Pinpoint the cell where the given text exists, returning its [X, Y] midpoint coordinate. 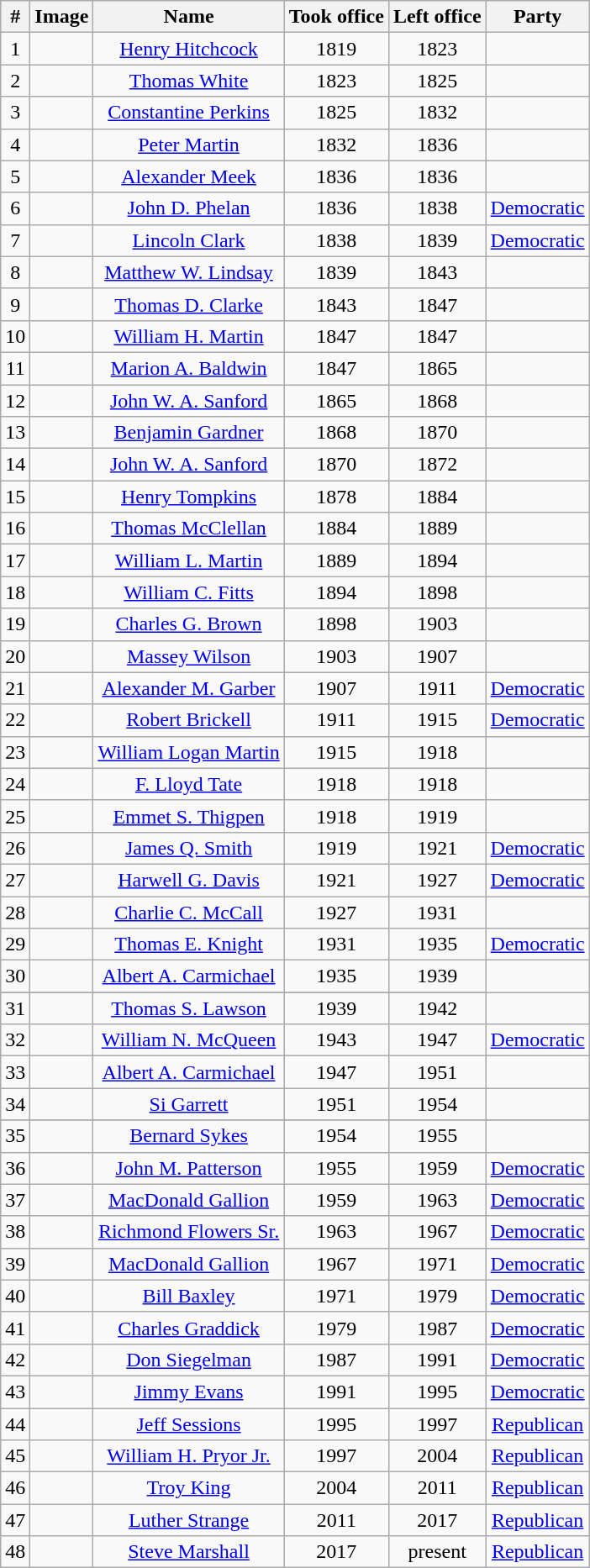
6 [15, 208]
William C. Fitts [188, 592]
45 [15, 1456]
2 [15, 81]
Massey Wilson [188, 656]
19 [15, 624]
25 [15, 816]
Benjamin Gardner [188, 433]
Thomas McClellan [188, 529]
36 [15, 1168]
38 [15, 1232]
Peter Martin [188, 145]
9 [15, 304]
Took office [336, 17]
1 [15, 49]
1943 [336, 1040]
13 [15, 433]
Troy King [188, 1488]
33 [15, 1072]
32 [15, 1040]
1878 [336, 497]
Steve Marshall [188, 1552]
Luther Strange [188, 1520]
Matthew W. Lindsay [188, 272]
4 [15, 145]
F. Lloyd Tate [188, 784]
Thomas White [188, 81]
William H. Martin [188, 336]
Charles G. Brown [188, 624]
44 [15, 1424]
11 [15, 368]
Charles Graddick [188, 1328]
John M. Patterson [188, 1168]
Si Garrett [188, 1104]
Charlie C. McCall [188, 912]
7 [15, 240]
James Q. Smith [188, 848]
12 [15, 401]
15 [15, 497]
Constantine Perkins [188, 113]
# [15, 17]
Alexander M. Garber [188, 688]
Thomas D. Clarke [188, 304]
26 [15, 848]
John D. Phelan [188, 208]
1872 [437, 465]
34 [15, 1104]
Robert Brickell [188, 720]
24 [15, 784]
1819 [336, 49]
41 [15, 1328]
17 [15, 560]
28 [15, 912]
Thomas E. Knight [188, 944]
Bernard Sykes [188, 1136]
22 [15, 720]
39 [15, 1264]
William N. McQueen [188, 1040]
Left office [437, 17]
present [437, 1552]
Harwell G. Davis [188, 880]
10 [15, 336]
William Logan Martin [188, 752]
William L. Martin [188, 560]
Jeff Sessions [188, 1424]
14 [15, 465]
8 [15, 272]
Name [188, 17]
Lincoln Clark [188, 240]
21 [15, 688]
Emmet S. Thigpen [188, 816]
Alexander Meek [188, 176]
30 [15, 976]
46 [15, 1488]
20 [15, 656]
27 [15, 880]
18 [15, 592]
Bill Baxley [188, 1296]
43 [15, 1392]
1942 [437, 1008]
5 [15, 176]
Henry Tompkins [188, 497]
40 [15, 1296]
Marion A. Baldwin [188, 368]
35 [15, 1136]
Don Siegelman [188, 1360]
47 [15, 1520]
3 [15, 113]
16 [15, 529]
Image [62, 17]
Jimmy Evans [188, 1392]
23 [15, 752]
Thomas S. Lawson [188, 1008]
Henry Hitchcock [188, 49]
37 [15, 1200]
48 [15, 1552]
William H. Pryor Jr. [188, 1456]
31 [15, 1008]
Richmond Flowers Sr. [188, 1232]
42 [15, 1360]
29 [15, 944]
Party [538, 17]
